Return (X, Y) of the center of cell containing provided text 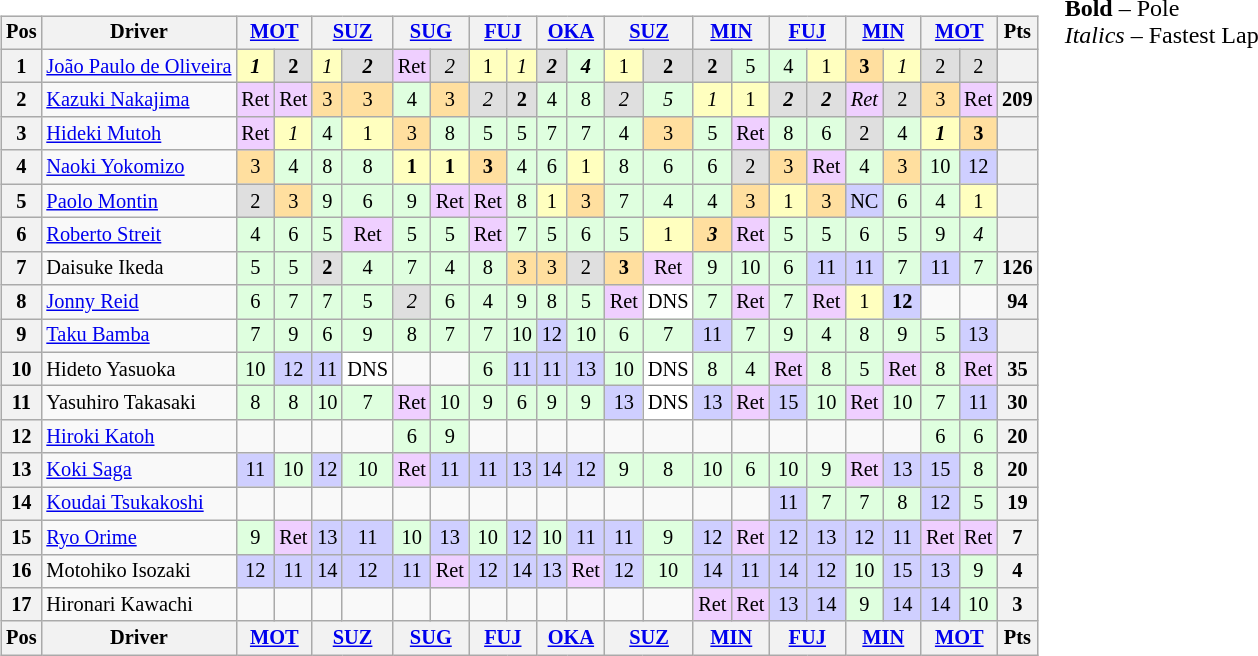
Hideki Mutoh (138, 134)
Kazuki Nakajima (138, 100)
35 (1017, 369)
30 (1017, 403)
Motohiko Isozaki (138, 571)
Naoki Yokomizo (138, 167)
Taku Bamba (138, 336)
Roberto Streit (138, 235)
Hideto Yasuoka (138, 369)
Ryo Orime (138, 537)
16 (21, 571)
Koudai Tsukakoshi (138, 504)
Hiroki Katoh (138, 437)
Koki Saga (138, 470)
126 (1017, 268)
19 (1017, 504)
17 (21, 605)
Daisuke Ikeda (138, 268)
Yasuhiro Takasaki (138, 403)
94 (1017, 302)
João Paulo de Oliveira (138, 66)
Hironari Kawachi (138, 605)
Paolo Montin (138, 201)
Jonny Reid (138, 302)
NC (864, 201)
209 (1017, 100)
